Capture the cell that displays the provided text and extract its [X, Y] central coordinate. 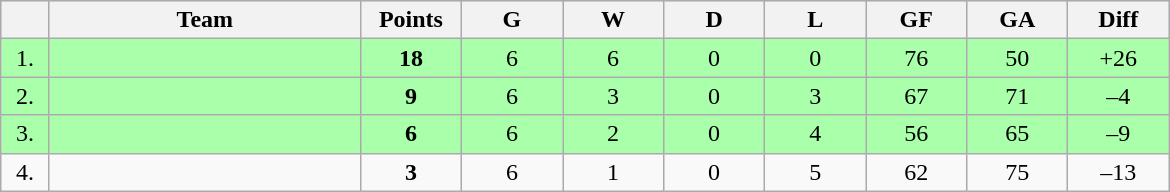
1 [612, 172]
GF [916, 20]
3. [26, 134]
71 [1018, 96]
9 [410, 96]
L [816, 20]
5 [816, 172]
50 [1018, 58]
D [714, 20]
2 [612, 134]
–4 [1118, 96]
76 [916, 58]
–9 [1118, 134]
GA [1018, 20]
Diff [1118, 20]
75 [1018, 172]
2. [26, 96]
–13 [1118, 172]
65 [1018, 134]
Team [204, 20]
67 [916, 96]
G [512, 20]
1. [26, 58]
4 [816, 134]
62 [916, 172]
18 [410, 58]
W [612, 20]
56 [916, 134]
+26 [1118, 58]
4. [26, 172]
Points [410, 20]
